Find where the given text appears and provide that cell's center as [X, Y] coordinate. 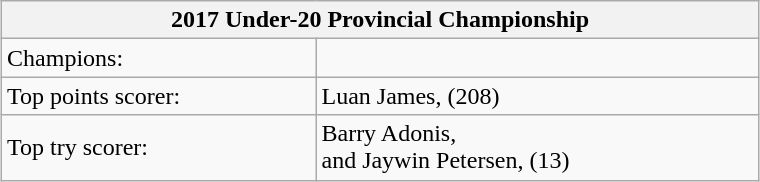
Luan James, (208) [537, 96]
Top points scorer: [159, 96]
Top try scorer: [159, 148]
Champions: [159, 58]
Barry Adonis, and Jaywin Petersen, (13) [537, 148]
2017 Under-20 Provincial Championship [380, 20]
